Capture the cell that displays the provided text and extract its (x, y) central coordinate. 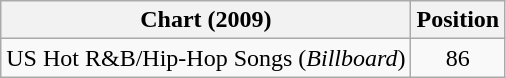
US Hot R&B/Hip-Hop Songs (Billboard) (206, 58)
Chart (2009) (206, 20)
Position (458, 20)
86 (458, 58)
